Output the [x, y] coordinate of the center of the cell containing the given text.  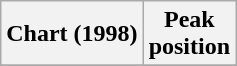
Chart (1998) [72, 34]
Peakposition [189, 34]
